Pinpoint the cell where the given text exists, returning its [x, y] midpoint coordinate. 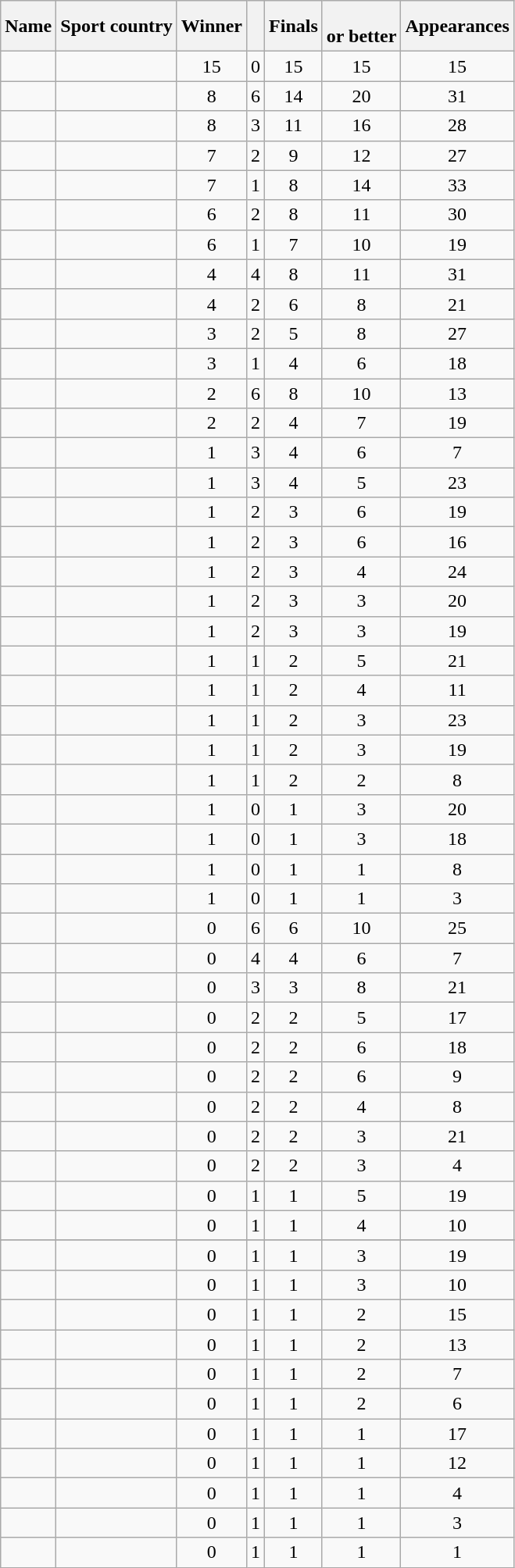
Appearances [457, 27]
Name [28, 27]
Finals [294, 27]
30 [457, 215]
24 [457, 572]
25 [457, 928]
Sport country [116, 27]
or better [361, 27]
28 [457, 126]
33 [457, 185]
Winner [211, 27]
